Provide the (x, y) coordinate of the cell's center where the given text is located.  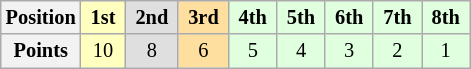
5th (301, 17)
2nd (152, 17)
4 (301, 51)
2 (397, 51)
3 (349, 51)
4th (253, 17)
8th (446, 17)
6 (203, 51)
5 (253, 51)
7th (397, 17)
1st (104, 17)
1 (446, 51)
10 (104, 51)
Points (41, 51)
3rd (203, 17)
8 (152, 51)
Position (41, 17)
6th (349, 17)
